Return [x, y] of the center of cell containing provided text 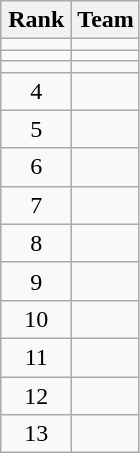
Rank [36, 20]
12 [36, 395]
Team [106, 20]
5 [36, 129]
11 [36, 357]
13 [36, 434]
4 [36, 91]
9 [36, 281]
10 [36, 319]
6 [36, 167]
7 [36, 205]
8 [36, 243]
